Search for the cell housing the specified text and yield its (x, y) center coordinate. 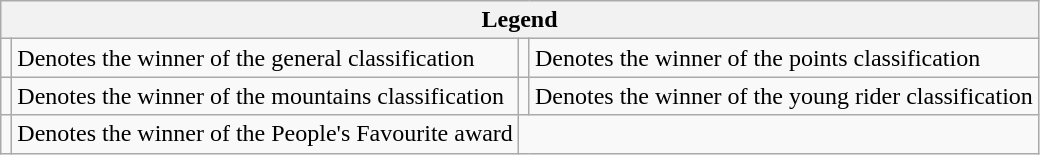
Legend (520, 20)
Denotes the winner of the mountains classification (266, 96)
Denotes the winner of the points classification (784, 58)
Denotes the winner of the young rider classification (784, 96)
Denotes the winner of the People's Favourite award (266, 134)
Denotes the winner of the general classification (266, 58)
